From the cell containing the given text, extract its center point as (x, y) coordinate. 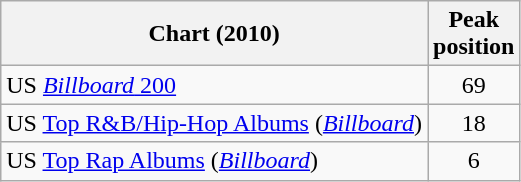
6 (474, 161)
69 (474, 85)
Peakposition (474, 34)
US Top Rap Albums (Billboard) (214, 161)
US Billboard 200 (214, 85)
US Top R&B/Hip-Hop Albums (Billboard) (214, 123)
18 (474, 123)
Chart (2010) (214, 34)
